Return [x, y] of the center of cell containing provided text 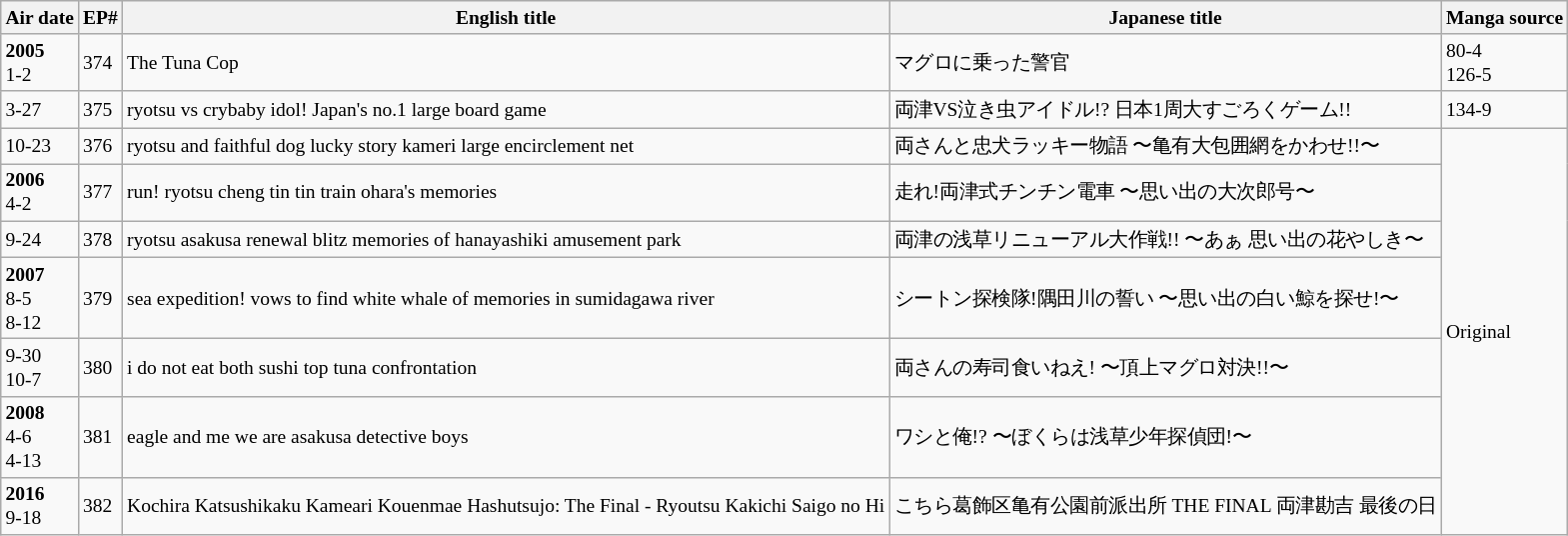
20078-58-12 [40, 298]
374 [100, 62]
20169-18 [40, 506]
English title [506, 18]
Air date [40, 18]
379 [100, 298]
ryotsu vs crybaby idol! Japan's no.1 large board game [506, 109]
The Tuna Cop [506, 62]
134-9 [1504, 109]
375 [100, 109]
9-3010-7 [40, 368]
ワシと俺!? 〜ぼくらは浅草少年探偵団!〜 [1165, 436]
eagle and me we are asakusa detective boys [506, 436]
run! ryotsu cheng tin tin train ohara's memories [506, 192]
sea expedition! vows to find white whale of memories in sumidagawa river [506, 298]
Kochira Katsushikaku Kameari Kouenmae Hashutsujo: The Final - Ryoutsu Kakichi Saigo no Hi [506, 506]
20064-2 [40, 192]
ryotsu asakusa renewal blitz memories of hanayashiki amusement park [506, 239]
走れ!両津式チンチン電車 〜思い出の大次郎号〜 [1165, 192]
9-24 [40, 239]
3-27 [40, 109]
両津の浅草リニューアル大作戦!! 〜あぁ 思い出の花やしき〜 [1165, 239]
両さんと忠犬ラッキー物語 〜亀有大包囲網をかわせ!!〜 [1165, 146]
80-4126-5 [1504, 62]
シートン探検隊!隅田川の誓い 〜思い出の白い鯨を探せ!〜 [1165, 298]
381 [100, 436]
ryotsu and faithful dog lucky story kameri large encirclement net [506, 146]
EP# [100, 18]
両さんの寿司食いねえ! 〜頂上マグロ対決!!〜 [1165, 368]
376 [100, 146]
382 [100, 506]
377 [100, 192]
i do not eat both sushi top tuna confrontation [506, 368]
マグロに乗った警官 [1165, 62]
Japanese title [1165, 18]
20084-64-13 [40, 436]
Manga source [1504, 18]
378 [100, 239]
Original [1504, 332]
380 [100, 368]
両津VS泣き虫アイドル!? 日本1周大すごろくゲーム!! [1165, 109]
こちら葛飾区亀有公園前派出所 THE FINAL 両津勘吉 最後の日 [1165, 506]
10-23 [40, 146]
20051-2 [40, 62]
